Return [X, Y] of the center of cell containing provided text 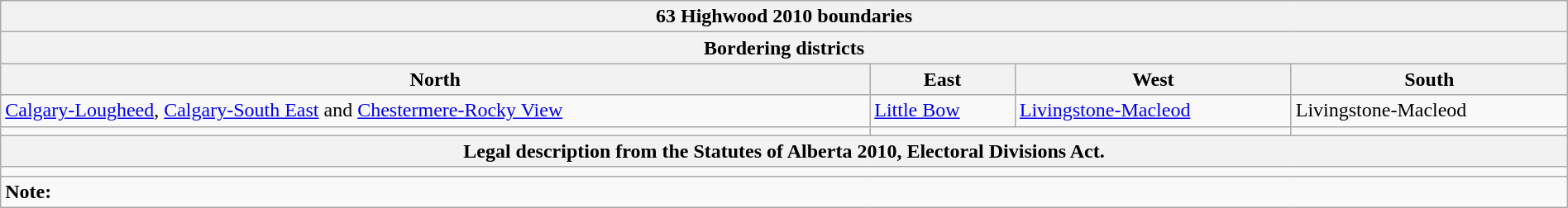
Legal description from the Statutes of Alberta 2010, Electoral Divisions Act. [784, 151]
Calgary-Lougheed, Calgary-South East and Chestermere-Rocky View [435, 111]
East [943, 79]
North [435, 79]
West [1153, 79]
Bordering districts [784, 48]
63 Highwood 2010 boundaries [784, 17]
South [1429, 79]
Note: [784, 191]
Little Bow [943, 111]
